Provide the [X, Y] coordinate of the cell's center where the given text is located.  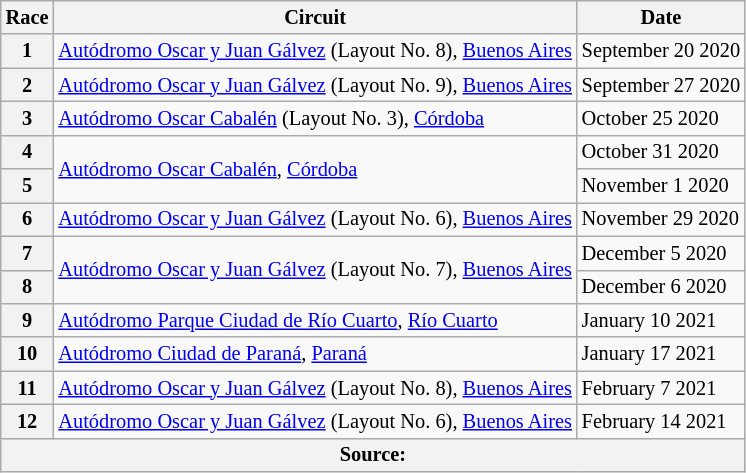
January 10 2021 [661, 320]
Date [661, 17]
Circuit [314, 17]
1 [28, 51]
January 17 2021 [661, 354]
February 7 2021 [661, 388]
6 [28, 219]
5 [28, 186]
October 25 2020 [661, 118]
7 [28, 253]
September 27 2020 [661, 85]
Autódromo Ciudad de Paraná, Paraná [314, 354]
4 [28, 152]
Race [28, 17]
11 [28, 388]
December 6 2020 [661, 287]
2 [28, 85]
September 20 2020 [661, 51]
3 [28, 118]
Source: [373, 455]
February 14 2021 [661, 421]
Autódromo Oscar y Juan Gálvez (Layout No. 7), Buenos Aires [314, 270]
10 [28, 354]
Autódromo Oscar Cabalén (Layout No. 3), Córdoba [314, 118]
9 [28, 320]
Autódromo Oscar Cabalén, Córdoba [314, 168]
8 [28, 287]
Autódromo Oscar y Juan Gálvez (Layout No. 9), Buenos Aires [314, 85]
November 1 2020 [661, 186]
Autódromo Parque Ciudad de Río Cuarto, Río Cuarto [314, 320]
October 31 2020 [661, 152]
December 5 2020 [661, 253]
November 29 2020 [661, 219]
12 [28, 421]
